Detect which cell encompasses the target text, then output its [X, Y] center coordinate. 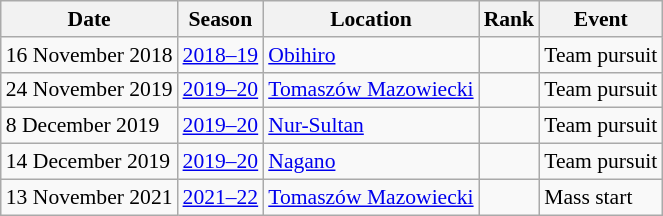
13 November 2021 [90, 197]
Mass start [600, 197]
24 November 2019 [90, 90]
2018–19 [221, 55]
16 November 2018 [90, 55]
Location [370, 19]
Nur-Sultan [370, 126]
Event [600, 19]
2021–22 [221, 197]
Season [221, 19]
8 December 2019 [90, 126]
14 December 2019 [90, 162]
Obihiro [370, 55]
Nagano [370, 162]
Rank [510, 19]
Date [90, 19]
